Return the [x, y] coordinate for the center point of the cell that contains the specified text.  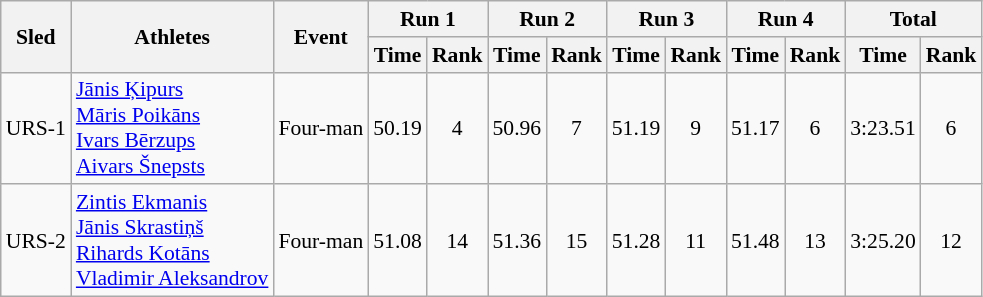
51.48 [756, 241]
12 [952, 241]
Event [320, 36]
URS-1 [36, 128]
4 [458, 128]
51.28 [636, 241]
Run 2 [548, 19]
11 [696, 241]
50.96 [518, 128]
3:25.20 [882, 241]
Total [913, 19]
Zintis EkmanisJānis SkrastiņšRihards KotānsVladimir Aleksandrov [172, 241]
Sled [36, 36]
13 [816, 241]
14 [458, 241]
50.19 [398, 128]
15 [576, 241]
9 [696, 128]
51.17 [756, 128]
Run 1 [428, 19]
51.36 [518, 241]
51.19 [636, 128]
Run 4 [786, 19]
51.08 [398, 241]
Athletes [172, 36]
Run 3 [666, 19]
3:23.51 [882, 128]
Jānis ĶipursMāris PoikānsIvars BērzupsAivars Šnepsts [172, 128]
URS-2 [36, 241]
7 [576, 128]
